For the text-containing cell, return its midpoint in (x, y) coordinate format. 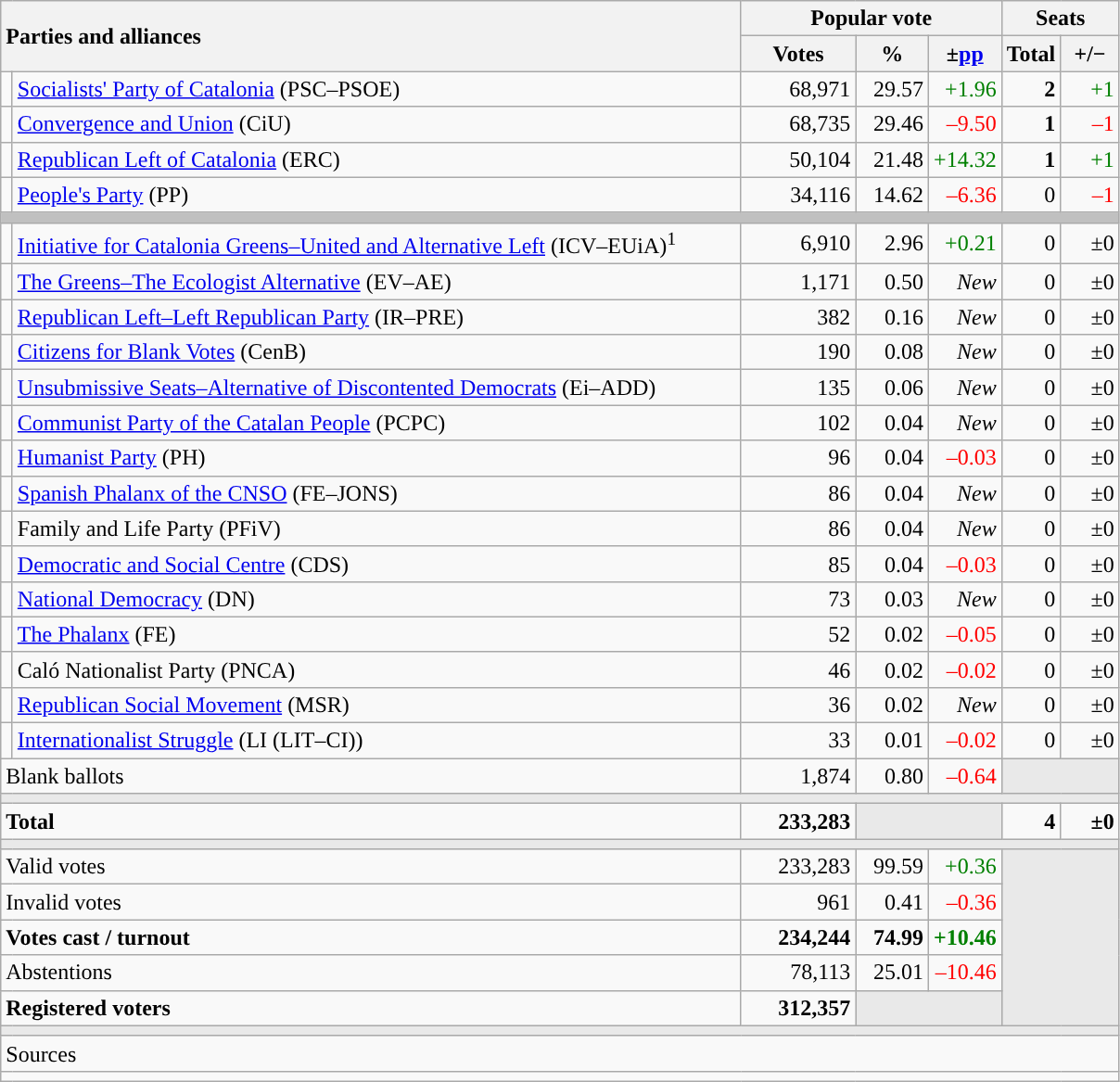
0.16 (892, 317)
52 (798, 634)
Republican Left of Catalonia (ERC) (376, 159)
Invalid votes (371, 902)
Socialists' Party of Catalonia (PSC–PSOE) (376, 89)
+10.46 (964, 937)
Sources (560, 1053)
–0.05 (964, 634)
85 (798, 564)
Caló Nationalist Party (PNCA) (376, 669)
34,116 (798, 195)
Convergence and Union (CiU) (376, 124)
The Greens–The Ecologist Alternative (EV–AE) (376, 282)
961 (798, 902)
99.59 (892, 867)
Democratic and Social Centre (CDS) (376, 564)
6,910 (798, 243)
Unsubmissive Seats–Alternative of Discontented Democrats (Ei–ADD) (376, 388)
Popular vote (872, 19)
Republican Social Movement (MSR) (376, 705)
Communist Party of the Catalan People (PCPC) (376, 423)
0.41 (892, 902)
312,357 (798, 1008)
0.08 (892, 352)
25.01 (892, 973)
4 (1031, 821)
Republican Left–Left Republican Party (IR–PRE) (376, 317)
382 (798, 317)
Blank ballots (371, 776)
234,244 (798, 937)
% (892, 54)
+1.96 (964, 89)
135 (798, 388)
46 (798, 669)
78,113 (798, 973)
1,874 (798, 776)
+/− (1090, 54)
Citizens for Blank Votes (CenB) (376, 352)
68,735 (798, 124)
Votes (798, 54)
29.46 (892, 124)
96 (798, 458)
Valid votes (371, 867)
±pp (964, 54)
–10.46 (964, 973)
0.50 (892, 282)
–0.64 (964, 776)
1,171 (798, 282)
Votes cast / turnout (371, 937)
People's Party (PP) (376, 195)
29.57 (892, 89)
Spanish Phalanx of the CNSO (FE–JONS) (376, 493)
+14.32 (964, 159)
2 (1031, 89)
14.62 (892, 195)
–6.36 (964, 195)
The Phalanx (FE) (376, 634)
+0.36 (964, 867)
102 (798, 423)
Abstentions (371, 973)
50,104 (798, 159)
74.99 (892, 937)
Initiative for Catalonia Greens–United and Alternative Left (ICV–EUiA)1 (376, 243)
21.48 (892, 159)
68,971 (798, 89)
Registered voters (371, 1008)
36 (798, 705)
0.03 (892, 599)
33 (798, 741)
0.06 (892, 388)
–9.50 (964, 124)
Family and Life Party (PFiV) (376, 528)
0.01 (892, 741)
Internationalist Struggle (LI (LIT–CI)) (376, 741)
Parties and alliances (371, 36)
190 (798, 352)
73 (798, 599)
Humanist Party (PH) (376, 458)
National Democracy (DN) (376, 599)
–0.36 (964, 902)
+0.21 (964, 243)
0.80 (892, 776)
2.96 (892, 243)
Seats (1061, 19)
